Pinpoint the cell where the given text exists, returning its [x, y] midpoint coordinate. 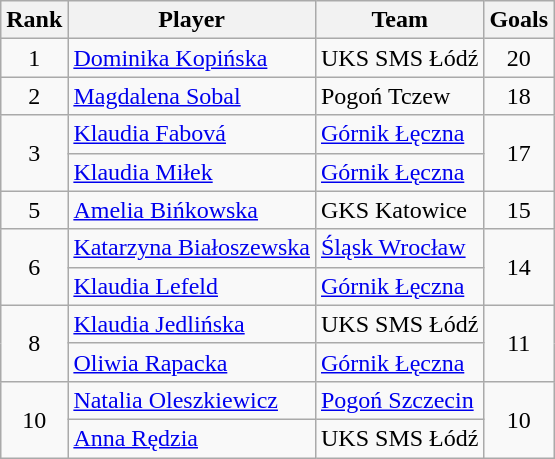
Amelia Bińkowska [192, 210]
Katarzyna Białoszewska [192, 248]
Klaudia Miłek [192, 172]
Natalia Oleszkiewicz [192, 400]
15 [519, 210]
Goals [519, 20]
Team [399, 20]
20 [519, 58]
14 [519, 267]
Dominika Kopińska [192, 58]
Player [192, 20]
6 [34, 267]
Klaudia Fabová [192, 134]
Magdalena Sobal [192, 96]
5 [34, 210]
11 [519, 343]
Śląsk Wrocław [399, 248]
Pogoń Szczecin [399, 400]
2 [34, 96]
Rank [34, 20]
Pogoń Tczew [399, 96]
Oliwia Rapacka [192, 362]
3 [34, 153]
18 [519, 96]
17 [519, 153]
Klaudia Lefeld [192, 286]
8 [34, 343]
1 [34, 58]
Anna Rędzia [192, 438]
GKS Katowice [399, 210]
Klaudia Jedlińska [192, 324]
